Find where the given text appears and provide that cell's center as [x, y] coordinate. 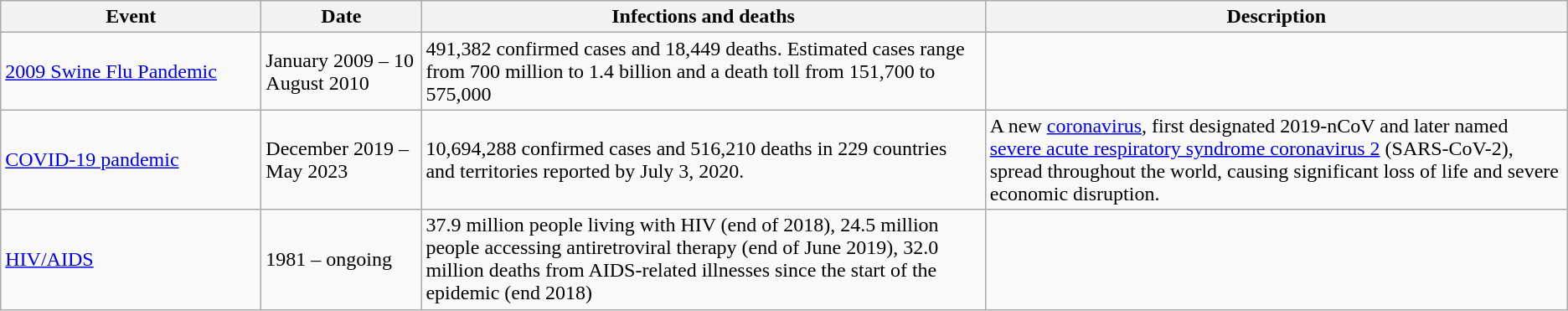
1981 – ongoing [342, 260]
Date [342, 17]
December 2019 – May 2023 [342, 159]
Description [1277, 17]
Infections and deaths [704, 17]
2009 Swine Flu Pandemic [131, 71]
COVID-19 pandemic [131, 159]
January 2009 – 10 August 2010 [342, 71]
10,694,288 confirmed cases and 516,210 deaths in 229 countries and territories reported by July 3, 2020. [704, 159]
Event [131, 17]
HIV/AIDS [131, 260]
491,382 confirmed cases and 18,449 deaths. Estimated cases range from 700 million to 1.4 billion and a death toll from 151,700 to 575,000 [704, 71]
